Provide the (x, y) coordinate of the cell's center where the given text is located.  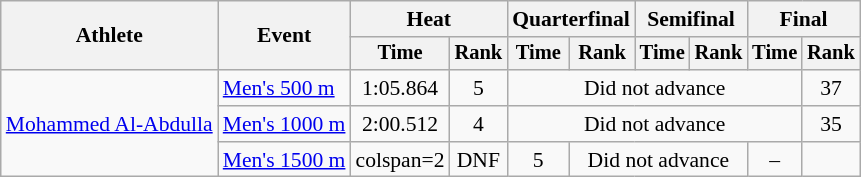
Final (803, 19)
4 (479, 124)
Heat (428, 19)
Men's 500 m (284, 88)
Semifinal (691, 19)
Men's 1000 m (284, 124)
Event (284, 36)
Quarterfinal (571, 19)
Mohammed Al-Abdulla (110, 124)
1:05.864 (400, 88)
35 (831, 124)
2:00.512 (400, 124)
37 (831, 88)
Athlete (110, 36)
5 (479, 88)
